Output the [x, y] coordinate of the center of the cell containing the given text.  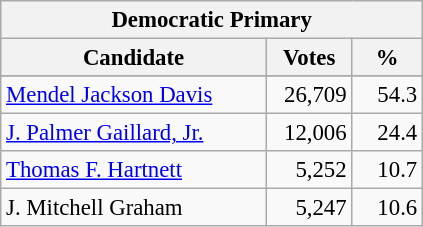
12,006 [309, 133]
10.6 [388, 208]
J. Mitchell Graham [134, 208]
Candidate [134, 58]
5,247 [309, 208]
Votes [309, 58]
54.3 [388, 95]
Democratic Primary [212, 20]
Mendel Jackson Davis [134, 95]
% [388, 58]
5,252 [309, 170]
24.4 [388, 133]
26,709 [309, 95]
10.7 [388, 170]
J. Palmer Gaillard, Jr. [134, 133]
Thomas F. Hartnett [134, 170]
